Scan for the cell matching the given text and deliver its (X, Y) coordinate at center. 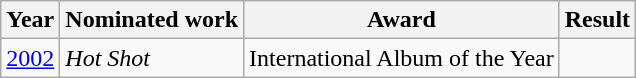
Nominated work (152, 20)
Hot Shot (152, 58)
Result (597, 20)
Year (30, 20)
Award (402, 20)
2002 (30, 58)
International Album of the Year (402, 58)
